Capture the cell that displays the provided text and extract its [x, y] central coordinate. 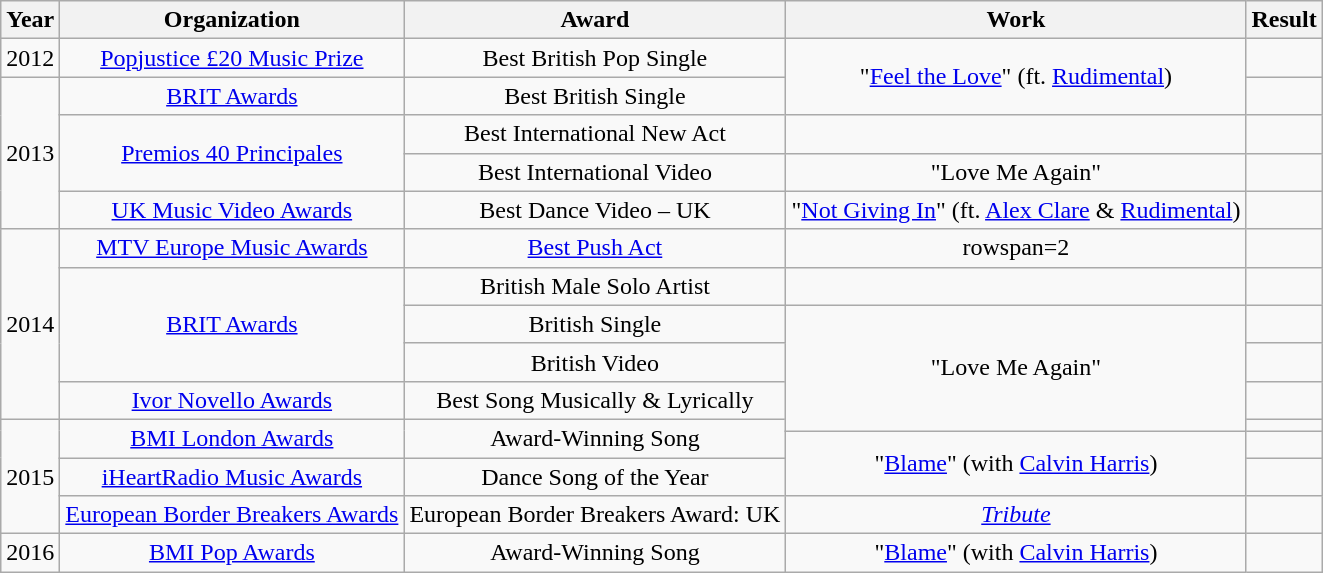
2014 [30, 324]
iHeartRadio Music Awards [232, 477]
2012 [30, 58]
Result [1284, 20]
rowspan=2 [1016, 248]
Best Song Musically & Lyrically [595, 400]
BMI Pop Awards [232, 553]
2015 [30, 476]
Popjustice £20 Music Prize [232, 58]
Organization [232, 20]
2013 [30, 153]
British Single [595, 324]
Tribute [1016, 515]
Best British Pop Single [595, 58]
Best International New Act [595, 134]
"Feel the Love" (ft. Rudimental) [1016, 77]
Best Push Act [595, 248]
2016 [30, 553]
"Not Giving In" (ft. Alex Clare & Rudimental) [1016, 210]
Work [1016, 20]
Year [30, 20]
Ivor Novello Awards [232, 400]
British Video [595, 362]
Best Dance Video – UK [595, 210]
British Male Solo Artist [595, 286]
Best International Video [595, 172]
Premios 40 Principales [232, 153]
European Border Breakers Award: UK [595, 515]
Best British Single [595, 96]
MTV Europe Music Awards [232, 248]
Award [595, 20]
UK Music Video Awards [232, 210]
European Border Breakers Awards [232, 515]
BMI London Awards [232, 438]
Dance Song of the Year [595, 477]
